Detect which cell encompasses the target text, then output its (x, y) center coordinate. 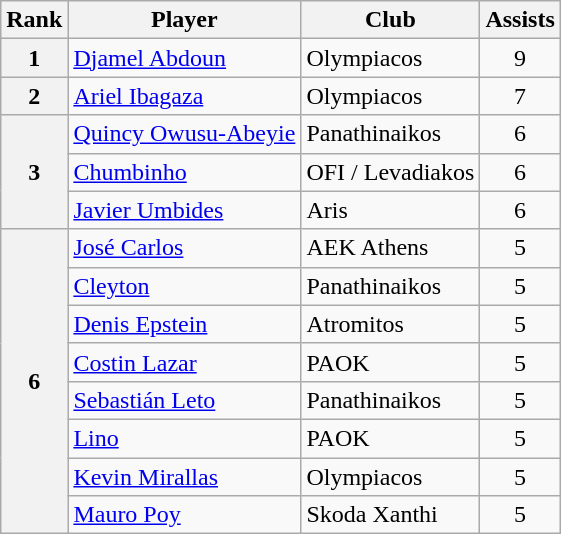
Ariel Ibagaza (184, 96)
Rank (34, 20)
Quincy Owusu-Abeyie (184, 134)
7 (520, 96)
Skoda Xanthi (390, 515)
Cleyton (184, 286)
9 (520, 58)
Aris (390, 210)
Djamel Abdoun (184, 58)
Costin Lazar (184, 362)
Chumbinho (184, 172)
Denis Epstein (184, 324)
3 (34, 172)
José Carlos (184, 248)
1 (34, 58)
Player (184, 20)
Lino (184, 438)
Club (390, 20)
AEK Athens (390, 248)
Sebastián Leto (184, 400)
OFI / Levadiakos (390, 172)
Assists (520, 20)
Atromitos (390, 324)
Mauro Poy (184, 515)
Javier Umbides (184, 210)
Kevin Mirallas (184, 477)
2 (34, 96)
